Output the [X, Y] coordinate of the center of the cell containing the given text.  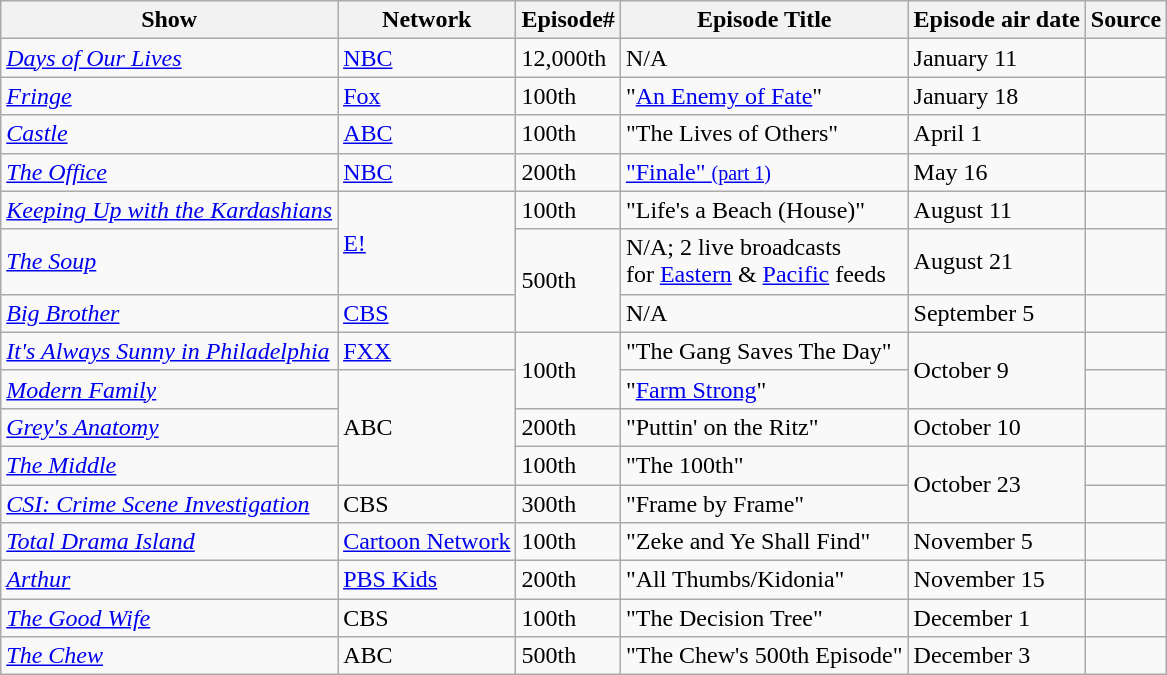
N/A; 2 live broadcastsfor Eastern & Pacific feeds [764, 262]
"The 100th" [764, 465]
Total Drama Island [170, 542]
The Office [170, 172]
"Puttin' on the Ritz" [764, 427]
Grey's Anatomy [170, 427]
"The Chew's 500th Episode" [764, 656]
October 10 [996, 427]
Episode# [568, 20]
"All Thumbs/Kidonia" [764, 580]
"Frame by Frame" [764, 503]
Cartoon Network [427, 542]
PBS Kids [427, 580]
November 5 [996, 542]
The Chew [170, 656]
12,000th [568, 58]
November 15 [996, 580]
August 21 [996, 262]
Network [427, 20]
"The Gang Saves The Day" [764, 351]
Episode Title [764, 20]
Fringe [170, 96]
January 11 [996, 58]
January 18 [996, 96]
"Farm Strong" [764, 389]
October 23 [996, 484]
Castle [170, 134]
"The Decision Tree" [764, 618]
"The Lives of Others" [764, 134]
"An Enemy of Fate" [764, 96]
August 11 [996, 210]
CSI: Crime Scene Investigation [170, 503]
The Middle [170, 465]
E! [427, 242]
May 16 [996, 172]
October 9 [996, 370]
Episode air date [996, 20]
December 3 [996, 656]
300th [568, 503]
Fox [427, 96]
Big Brother [170, 313]
FXX [427, 351]
December 1 [996, 618]
The Good Wife [170, 618]
Days of Our Lives [170, 58]
Keeping Up with the Kardashians [170, 210]
"Zeke and Ye Shall Find" [764, 542]
Arthur [170, 580]
"Finale" (part 1) [764, 172]
April 1 [996, 134]
The Soup [170, 262]
It's Always Sunny in Philadelphia [170, 351]
Source [1126, 20]
Show [170, 20]
Modern Family [170, 389]
September 5 [996, 313]
"Life's a Beach (House)" [764, 210]
